Return [X, Y] of the center of cell containing provided text 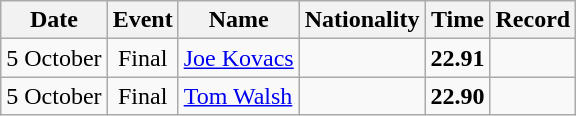
22.91 [458, 58]
Event [142, 20]
22.90 [458, 96]
Time [458, 20]
Date [54, 20]
Joe Kovacs [238, 58]
Nationality [362, 20]
Name [238, 20]
Tom Walsh [238, 96]
Record [533, 20]
